Return [X, Y] of the center of cell containing provided text 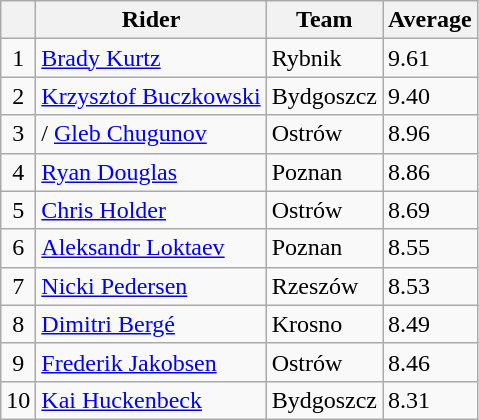
Krzysztof Buczkowski [151, 96]
8.96 [430, 134]
Frederik Jakobsen [151, 362]
8.46 [430, 362]
8.49 [430, 324]
Rybnik [324, 58]
8 [18, 324]
10 [18, 400]
9.61 [430, 58]
3 [18, 134]
4 [18, 172]
7 [18, 286]
5 [18, 210]
8.31 [430, 400]
8.69 [430, 210]
6 [18, 248]
8.55 [430, 248]
9 [18, 362]
8.86 [430, 172]
Team [324, 20]
Nicki Pedersen [151, 286]
Kai Huckenbeck [151, 400]
9.40 [430, 96]
2 [18, 96]
Krosno [324, 324]
Brady Kurtz [151, 58]
/ Gleb Chugunov [151, 134]
Dimitri Bergé [151, 324]
Ryan Douglas [151, 172]
Rzeszów [324, 286]
Chris Holder [151, 210]
Average [430, 20]
8.53 [430, 286]
Rider [151, 20]
1 [18, 58]
Aleksandr Loktaev [151, 248]
